Output the [x, y] coordinate of the center of the cell containing the given text.  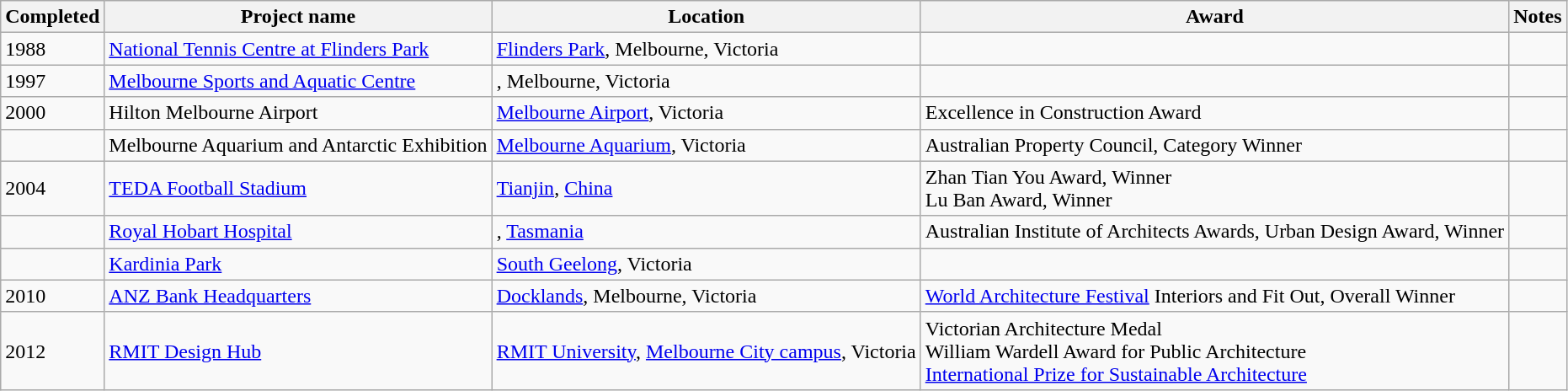
Melbourne Aquarium and Antarctic Exhibition [298, 145]
Project name [298, 17]
South Geelong, Victoria [706, 264]
Excellence in Construction Award [1214, 113]
TEDA Football Stadium [298, 189]
, Melbourne, Victoria [706, 81]
Melbourne Sports and Aquatic Centre [298, 81]
Notes [1538, 17]
Tianjin, China [706, 189]
1997 [52, 81]
, Tasmania [706, 232]
Melbourne Aquarium, Victoria [706, 145]
2010 [52, 296]
RMIT University, Melbourne City campus, Victoria [706, 351]
Melbourne Airport, Victoria [706, 113]
World Architecture Festival Interiors and Fit Out, Overall Winner [1214, 296]
1988 [52, 49]
Award [1214, 17]
Royal Hobart Hospital [298, 232]
Zhan Tian You Award, Winner Lu Ban Award, Winner [1214, 189]
Australian Institute of Architects Awards, Urban Design Award, Winner [1214, 232]
Location [706, 17]
2004 [52, 189]
Kardinia Park [298, 264]
Australian Property Council, Category Winner [1214, 145]
Docklands, Melbourne, Victoria [706, 296]
Flinders Park, Melbourne, Victoria [706, 49]
Hilton Melbourne Airport [298, 113]
Completed [52, 17]
Victorian Architecture Medal William Wardell Award for Public Architecture International Prize for Sustainable Architecture [1214, 351]
RMIT Design Hub [298, 351]
National Tennis Centre at Flinders Park [298, 49]
2000 [52, 113]
ANZ Bank Headquarters [298, 296]
2012 [52, 351]
